Extract the (x, y) coordinate from the center of the cell holding the provided text.  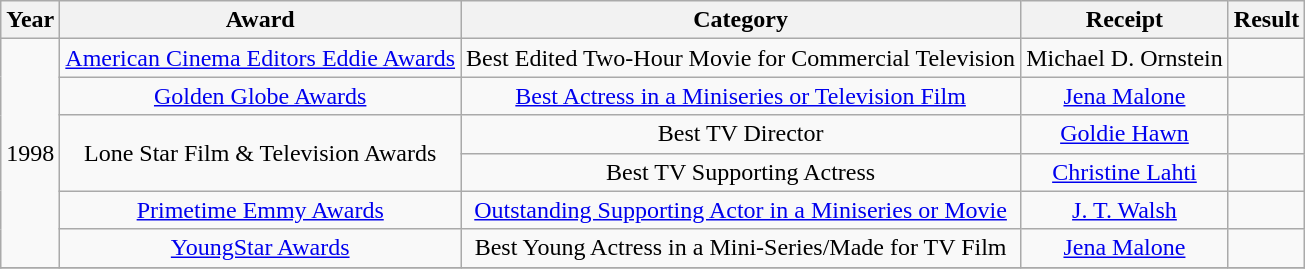
J. T. Walsh (1125, 210)
Best Young Actress in a Mini-Series/Made for TV Film (741, 248)
YoungStar Awards (260, 248)
American Cinema Editors Eddie Awards (260, 58)
Best Actress in a Miniseries or Television Film (741, 96)
Primetime Emmy Awards (260, 210)
Category (741, 20)
Best TV Director (741, 134)
Goldie Hawn (1125, 134)
1998 (30, 153)
Best TV Supporting Actress (741, 172)
Christine Lahti (1125, 172)
Michael D. Ornstein (1125, 58)
Golden Globe Awards (260, 96)
Best Edited Two-Hour Movie for Commercial Television (741, 58)
Result (1266, 20)
Receipt (1125, 20)
Lone Star Film & Television Awards (260, 153)
Outstanding Supporting Actor in a Miniseries or Movie (741, 210)
Award (260, 20)
Year (30, 20)
